From the cell containing the given text, extract its center point as [X, Y] coordinate. 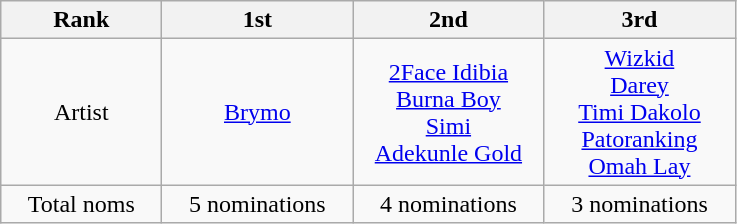
4 nominations [448, 204]
3rd [640, 20]
3 nominations [640, 204]
WizkidDareyTimi DakoloPatorankingOmah Lay [640, 112]
1st [258, 20]
Rank [82, 20]
2nd [448, 20]
5 nominations [258, 204]
Total noms [82, 204]
Brymo [258, 112]
2Face IdibiaBurna BoySimiAdekunle Gold [448, 112]
Artist [82, 112]
